Pinpoint the cell where the given text exists, returning its (x, y) midpoint coordinate. 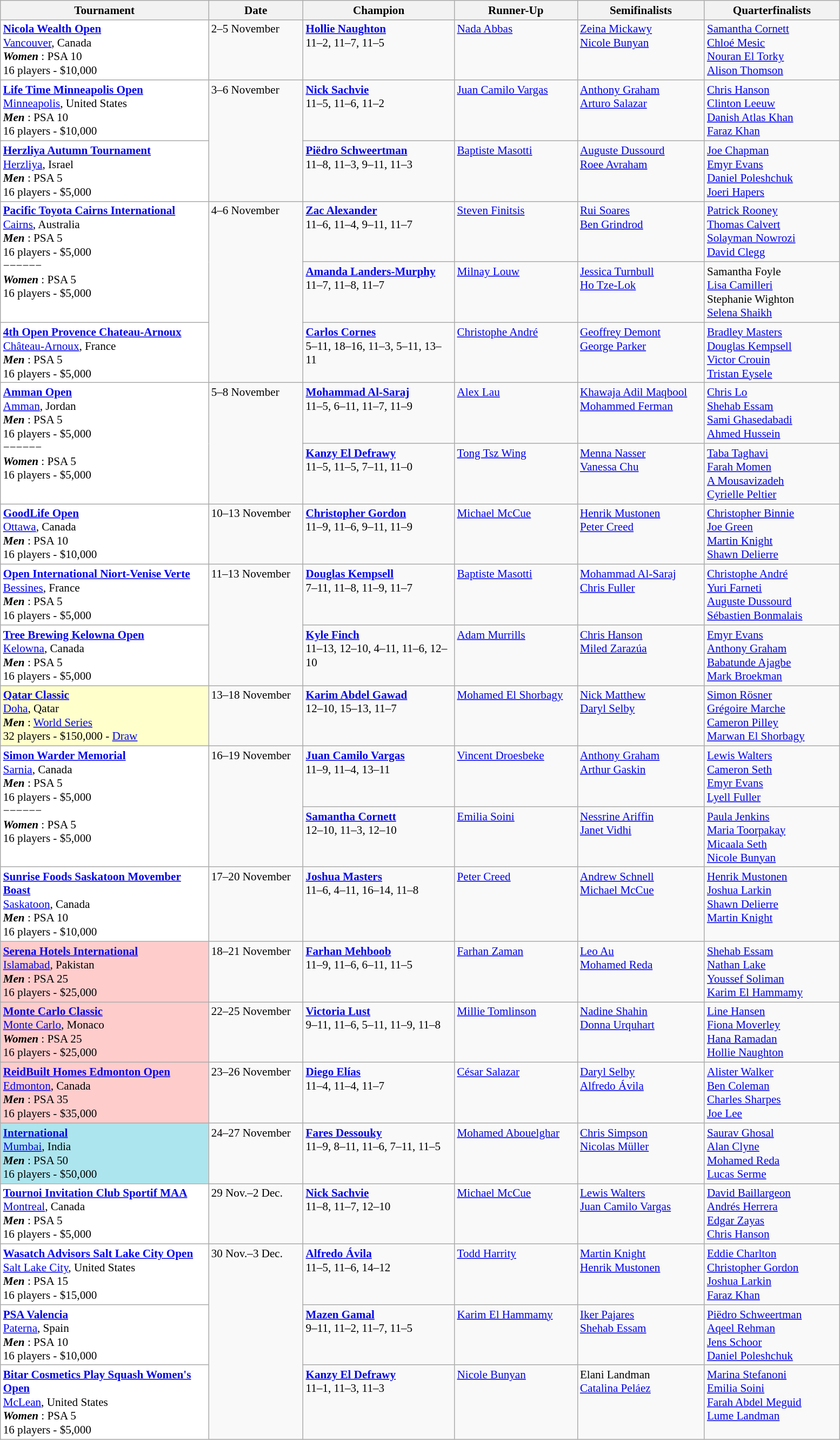
Chris Simpson Nicolas Müller (641, 1153)
César Salazar (516, 1093)
Peter Creed (516, 904)
Zac Alexander11–6, 11–4, 9–11, 11–7 (379, 231)
Open International Niort-Venise Verte Bessines, France Men : PSA 516 players - $5,000 (105, 595)
Bradley Masters Douglas Kempsell Victor Crouin Tristan Eysele (772, 353)
Herzliya Autumn Tournament Herzliya, Israel Men : PSA 516 players - $5,000 (105, 171)
Nick Matthew Daryl Selby (641, 716)
Vincent Droesbeke (516, 777)
Chris Hanson Miled Zarazúa (641, 655)
Simon Rösner Grégoire Marche Cameron Pilley Marwan El Shorbagy (772, 716)
Juan Camilo Vargas (516, 110)
18–21 November (256, 972)
Serena Hotels International Islamabad, Pakistan Men : PSA 2516 players - $25,000 (105, 972)
Line Hansen Fiona Moverley Hana Ramadan Hollie Naughton (772, 1032)
Andrew Schnell Michael McCue (641, 904)
Runner-Up (516, 10)
Christophe André Yuri Farneti Auguste Dussourd Sébastien Bonmalais (772, 595)
Paula Jenkins Maria Toorpakay Micaala Seth Nicole Bunyan (772, 837)
Daryl Selby Alfredo Ávila (641, 1093)
29 Nov.–2 Dec. (256, 1214)
Juan Camilo Vargas11–9, 11–4, 13–11 (379, 777)
Nadine Shahin Donna Urquhart (641, 1032)
Joshua Masters11–6, 4–11, 16–14, 11–8 (379, 904)
Farhan Mehboob11–9, 11–6, 6–11, 11–5 (379, 972)
Mazen Gamal9–11, 11–2, 11–7, 11–5 (379, 1335)
Shehab Essam Nathan Lake Youssef Soliman Karim El Hammamy (772, 972)
Emilia Soini (516, 837)
David Baillargeon Andrés Herrera Edgar Zayas Chris Hanson (772, 1214)
Piëdro Schweertman11–8, 11–3, 9–11, 11–3 (379, 171)
Amanda Landers-Murphy11–7, 11–8, 11–7 (379, 292)
Todd Harrity (516, 1275)
Joe Chapman Emyr Evans Daniel Poleshchuk Joeri Hapers (772, 171)
Mohamed El Shorbagy (516, 716)
Nada Abbas (516, 50)
Alfredo Ávila11–5, 11–6, 14–12 (379, 1275)
Alister Walker Ben Coleman Charles Sharpes Joe Lee (772, 1093)
Chris Lo Shehab Essam Sami Ghasedabadi Ahmed Hussein (772, 413)
Monte Carlo Classic Monte Carlo, Monaco Women : PSA 2516 players - $25,000 (105, 1032)
17–20 November (256, 904)
Samantha Cornett12–10, 11–3, 12–10 (379, 837)
Champion (379, 10)
Simon Warder Memorial Sarnia, Canada Men : PSA 516 players - $5,000−−−−−− Women : PSA 516 players - $5,000 (105, 807)
Auguste Dussourd Roee Avraham (641, 171)
Steven Finitsis (516, 231)
3–6 November (256, 141)
Wasatch Advisors Salt Lake City Open Salt Lake City, United States Men : PSA 1516 players - $15,000 (105, 1275)
Sunrise Foods Saskatoon Movember Boast Saskatoon, Canada Men : PSA 1016 players - $10,000 (105, 904)
Zeina Mickawy Nicole Bunyan (641, 50)
Farhan Zaman (516, 972)
24–27 November (256, 1153)
Patrick Rooney Thomas Calvert Solayman Nowrozi David Clegg (772, 231)
Jessica Turnbull Ho Tze-Lok (641, 292)
Bitar Cosmetics Play Squash Women's Open McLean, United States Women : PSA 516 players - $5,000 (105, 1402)
10–13 November (256, 534)
Marina Stefanoni Emilia Soini Farah Abdel Meguid Lume Landman (772, 1402)
Nicola Wealth Open Vancouver, Canada Women : PSA 1016 players - $10,000 (105, 50)
Christopher Binnie Joe Green Martin Knight Shawn Delierre (772, 534)
Saurav Ghosal Alan Clyne Mohamed Reda Lucas Serme (772, 1153)
Nick Sachvie11–8, 11–7, 12–10 (379, 1214)
Elani Landman Catalina Peláez (641, 1402)
Christopher Gordon11–9, 11–6, 9–11, 11–9 (379, 534)
4th Open Provence Chateau-Arnoux Château-Arnoux, France Men : PSA 516 players - $5,000 (105, 353)
30 Nov.–3 Dec. (256, 1342)
Tournament (105, 10)
13–18 November (256, 716)
Lewis Walters Cameron Seth Emyr Evans Lyell Fuller (772, 777)
Taba Taghavi Farah Momen A Mousavizadeh Cyrielle Peltier (772, 474)
Christophe André (516, 353)
International Mumbai, India Men : PSA 5016 players - $50,000 (105, 1153)
Pacific Toyota Cairns International Cairns, Australia Men : PSA 516 players - $5,000−−−−−− Women : PSA 516 players - $5,000 (105, 262)
16–19 November (256, 807)
Date (256, 10)
Millie Tomlinson (516, 1032)
Chris Hanson Clinton Leeuw Danish Atlas Khan Faraz Khan (772, 110)
5–8 November (256, 443)
Semifinalists (641, 10)
Kyle Finch11–13, 12–10, 4–11, 11–6, 12–10 (379, 655)
Carlos Cornes5–11, 18–16, 11–3, 5–11, 13–11 (379, 353)
Anthony Graham Arthur Gaskin (641, 777)
Henrik Mustonen Peter Creed (641, 534)
Diego Elías11–4, 11–4, 11–7 (379, 1093)
Nick Sachvie11–5, 11–6, 11–2 (379, 110)
Nessrine Ariffin Janet Vidhi (641, 837)
Eddie Charlton Christopher Gordon Joshua Larkin Faraz Khan (772, 1275)
Kanzy El Defrawy11–1, 11–3, 11–3 (379, 1402)
Samantha Foyle Lisa Camilleri Stephanie Wighton Selena Shaikh (772, 292)
Victoria Lust9–11, 11–6, 5–11, 11–9, 11–8 (379, 1032)
Qatar Classic Doha, Qatar Men : World Series32 players - $150,000 - Draw (105, 716)
Emyr Evans Anthony Graham Babatunde Ajagbe Mark Broekman (772, 655)
ReidBuilt Homes Edmonton Open Edmonton, Canada Men : PSA 3516 players - $35,000 (105, 1093)
Lewis Walters Juan Camilo Vargas (641, 1214)
Tong Tsz Wing (516, 474)
11–13 November (256, 625)
Amman Open Amman, Jordan Men : PSA 516 players - $5,000−−−−−− Women : PSA 516 players - $5,000 (105, 443)
Geoffrey Demont George Parker (641, 353)
Mohammad Al-Saraj11–5, 6–11, 11–7, 11–9 (379, 413)
Rui Soares Ben Grindrod (641, 231)
Adam Murrills (516, 655)
Piëdro Schweertman Aqeel Rehman Jens Schoor Daniel Poleshchuk (772, 1335)
Nicole Bunyan (516, 1402)
2–5 November (256, 50)
Kanzy El Defrawy11–5, 11–5, 7–11, 11–0 (379, 474)
GoodLife Open Ottawa, Canada Men : PSA 1016 players - $10,000 (105, 534)
Menna Nasser Vanessa Chu (641, 474)
Quarterfinalists (772, 10)
PSA Valencia Paterna, Spain Men : PSA 1016 players - $10,000 (105, 1335)
Iker Pajares Shehab Essam (641, 1335)
22–25 November (256, 1032)
Tree Brewing Kelowna Open Kelowna, Canada Men : PSA 516 players - $5,000 (105, 655)
Khawaja Adil Maqbool Mohammed Ferman (641, 413)
4–6 November (256, 292)
Karim El Hammamy (516, 1335)
Life Time Minneapolis Open Minneapolis, United States Men : PSA 1016 players - $10,000 (105, 110)
Leo Au Mohamed Reda (641, 972)
Henrik Mustonen Joshua Larkin Shawn Delierre Martin Knight (772, 904)
Martin Knight Henrik Mustonen (641, 1275)
Mohamed Abouelghar (516, 1153)
Alex Lau (516, 413)
Karim Abdel Gawad12–10, 15–13, 11–7 (379, 716)
Milnay Louw (516, 292)
23–26 November (256, 1093)
Fares Dessouky11–9, 8–11, 11–6, 7–11, 11–5 (379, 1153)
Tournoi Invitation Club Sportif MAA Montreal, Canada Men : PSA 516 players - $5,000 (105, 1214)
Hollie Naughton11–2, 11–7, 11–5 (379, 50)
Samantha Cornett Chloé Mesic Nouran El Torky Alison Thomson (772, 50)
Anthony Graham Arturo Salazar (641, 110)
Douglas Kempsell7–11, 11–8, 11–9, 11–7 (379, 595)
Mohammad Al-Saraj Chris Fuller (641, 595)
